For the text-containing cell, return its midpoint in (x, y) coordinate format. 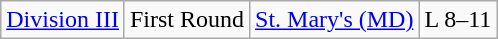
L 8–11 (458, 20)
St. Mary's (MD) (334, 20)
First Round (186, 20)
Division III (63, 20)
